Pinpoint the cell where the given text exists, returning its (x, y) midpoint coordinate. 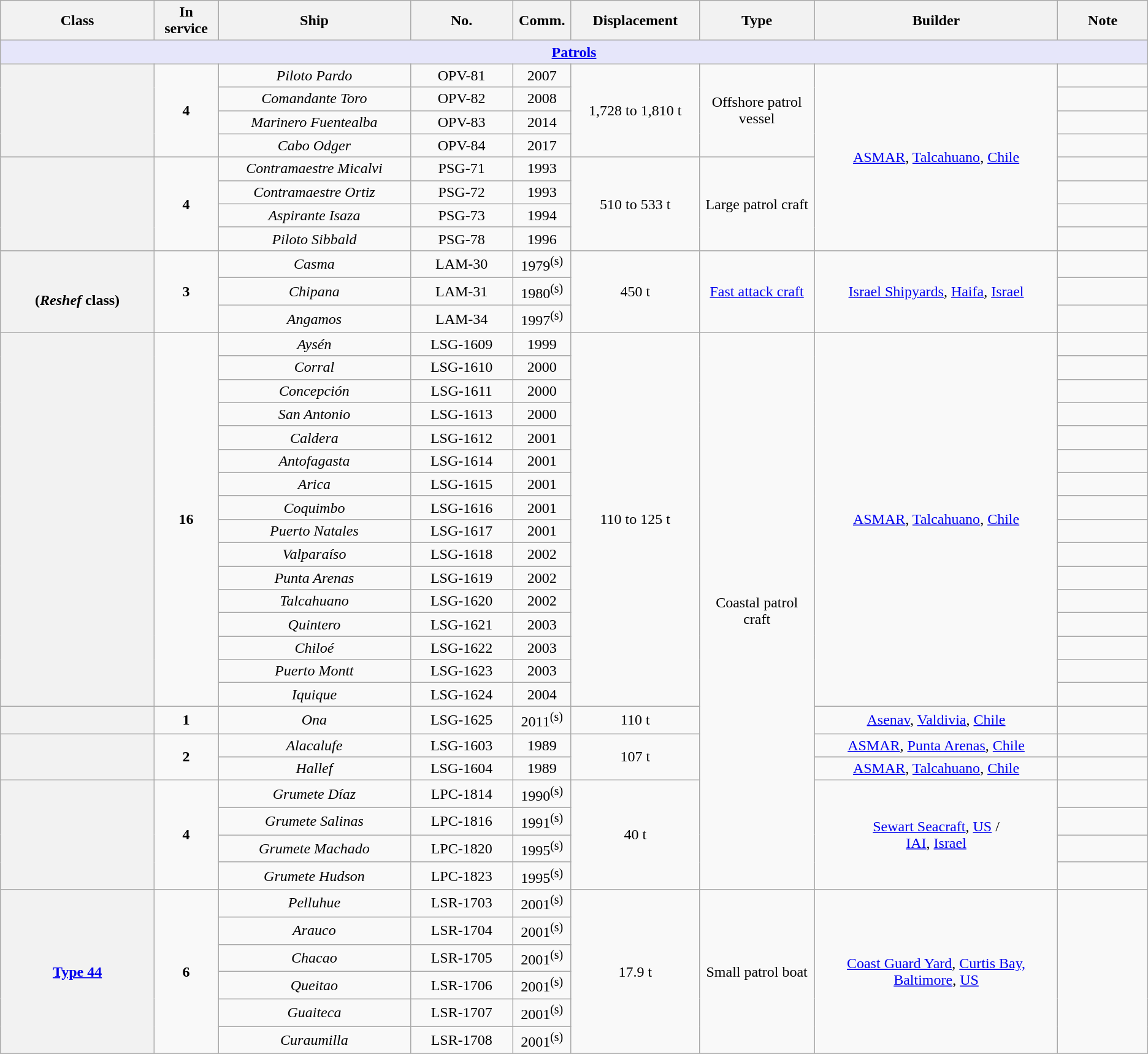
1991(s) (542, 821)
Antofagasta (314, 461)
LSG-1616 (461, 507)
OPV-83 (461, 122)
Grumete Díaz (314, 794)
110 t (635, 720)
Ship (314, 21)
510 to 533 t (635, 204)
LSG-1617 (461, 531)
Casma (314, 264)
LSG-1621 (461, 625)
2004 (542, 694)
LSR-1707 (461, 1012)
Chacao (314, 958)
LSG-1604 (461, 769)
2011(s) (542, 720)
LSG-1611 (461, 391)
1,728 to 1,810 t (635, 110)
LSR-1704 (461, 930)
LSG-1620 (461, 601)
Caldera (314, 437)
Israel Shipyards, Haifa, Israel (936, 291)
Talcahuano (314, 601)
Piloto Pardo (314, 75)
LSG-1613 (461, 414)
Comm. (542, 21)
LPC-1820 (461, 849)
Concepción (314, 391)
In service (186, 21)
1996 (542, 239)
No. (461, 21)
1 (186, 720)
Marinero Fuentealba (314, 122)
LSG-1618 (461, 555)
PSG-73 (461, 215)
Grumete Machado (314, 849)
Asenav, Valdivia, Chile (936, 720)
PSG-71 (461, 169)
Ona (314, 720)
PSG-72 (461, 192)
Arica (314, 484)
Guaiteca (314, 1012)
LAM-34 (461, 319)
OPV-81 (461, 75)
Type 44 (77, 972)
Alacalufe (314, 745)
16 (186, 519)
LSR-1708 (461, 1041)
Punta Arenas (314, 578)
ASMAR, Punta Arenas, Chile (936, 745)
Sewart Seacraft, US /IAI, Israel (936, 835)
LPC-1823 (461, 876)
LPC-1816 (461, 821)
LSG-1615 (461, 484)
Angamos (314, 319)
2 (186, 757)
OPV-82 (461, 99)
17.9 t (635, 972)
40 t (635, 835)
1997(s) (542, 319)
Grumete Salinas (314, 821)
PSG-78 (461, 239)
Patrols (574, 52)
Coastal patrol craft (757, 611)
3 (186, 291)
Note (1103, 21)
Fast attack craft (757, 291)
LSG-1603 (461, 745)
Builder (936, 21)
Aysén (314, 344)
Piloto Sibbald (314, 239)
2008 (542, 99)
1990(s) (542, 794)
LAM-31 (461, 292)
Class (77, 21)
(Reshef class) (77, 291)
110 to 125 t (635, 519)
Cabo Odger (314, 145)
LSG-1625 (461, 720)
LSR-1703 (461, 903)
2017 (542, 145)
Offshore patrol vessel (757, 110)
450 t (635, 291)
Hallef (314, 769)
Contramaestre Micalvi (314, 169)
Type (757, 21)
LSG-1622 (461, 648)
Coquimbo (314, 507)
Large patrol craft (757, 204)
Queitao (314, 985)
LSG-1612 (461, 437)
OPV-84 (461, 145)
1999 (542, 344)
Iquique (314, 694)
2007 (542, 75)
Contramaestre Ortiz (314, 192)
LAM-30 (461, 264)
Arauco (314, 930)
San Antonio (314, 414)
LSG-1623 (461, 671)
Valparaíso (314, 555)
6 (186, 972)
Pelluhue (314, 903)
Chiloé (314, 648)
LSG-1624 (461, 694)
LSR-1706 (461, 985)
Coast Guard Yard, Curtis Bay, Baltimore, US (936, 972)
Grumete Hudson (314, 876)
1980(s) (542, 292)
Comandante Toro (314, 99)
Corral (314, 367)
Small patrol boat (757, 972)
Curaumilla (314, 1041)
Aspirante Isaza (314, 215)
107 t (635, 757)
Puerto Natales (314, 531)
LSG-1610 (461, 367)
LSG-1609 (461, 344)
Quintero (314, 625)
Puerto Montt (314, 671)
Chipana (314, 292)
LSG-1619 (461, 578)
Displacement (635, 21)
LPC-1814 (461, 794)
1994 (542, 215)
LSG-1614 (461, 461)
2014 (542, 122)
1979(s) (542, 264)
LSR-1705 (461, 958)
